From the cell containing the given text, extract its center point as (X, Y) coordinate. 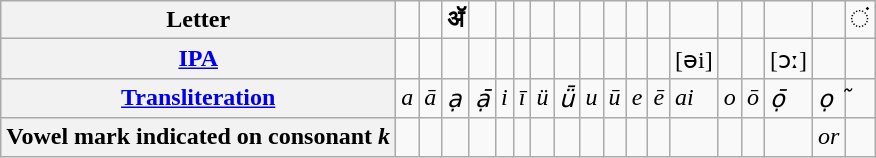
IPA (198, 59)
ạ (456, 98)
i (504, 98)
a (408, 98)
Vowel mark indicated on consonant k (198, 137)
Transliteration (198, 98)
ē (659, 98)
ā (430, 98)
ī (522, 98)
u (592, 98)
ọ̄ (788, 98)
ं (860, 20)
[ɔː] (788, 59)
o (730, 98)
e (637, 98)
or (828, 137)
̃ (860, 98)
ॲ (456, 20)
Letter (198, 20)
ō (752, 98)
[əi] (694, 59)
ai (694, 98)
ü (542, 98)
ǖ (567, 98)
ū (614, 98)
ọ (828, 98)
ạ̄ (482, 98)
